Pinpoint the cell where the given text exists, returning its (X, Y) midpoint coordinate. 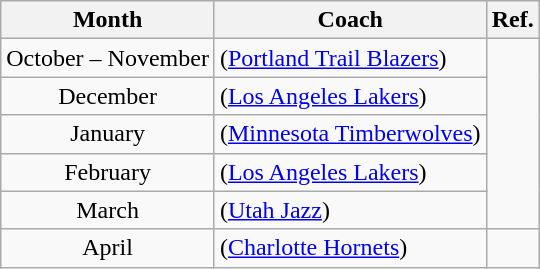
Ref. (512, 20)
Month (108, 20)
(Minnesota Timberwolves) (350, 134)
(Portland Trail Blazers) (350, 58)
March (108, 210)
January (108, 134)
(Utah Jazz) (350, 210)
December (108, 96)
February (108, 172)
October – November (108, 58)
Coach (350, 20)
(Charlotte Hornets) (350, 248)
April (108, 248)
